Return the (x, y) coordinate for the center point of the cell that contains the specified text.  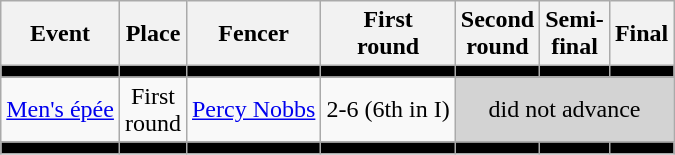
Place (152, 34)
2-6 (6th in I) (388, 110)
Fencer (253, 34)
did not advance (564, 110)
Event (60, 34)
Percy Nobbs (253, 110)
Final (641, 34)
Men's épée (60, 110)
Second round (497, 34)
Semi-final (575, 34)
